From the cell containing the given text, extract its center point as [X, Y] coordinate. 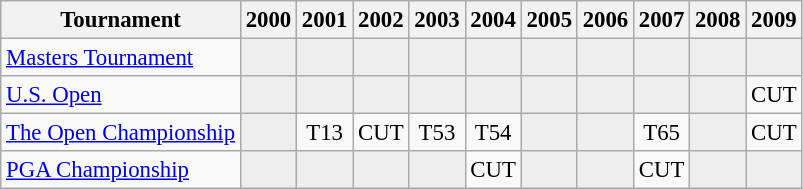
2008 [718, 20]
2009 [774, 20]
2005 [549, 20]
T13 [325, 133]
2007 [661, 20]
The Open Championship [121, 133]
2006 [605, 20]
Masters Tournament [121, 58]
Tournament [121, 20]
PGA Championship [121, 170]
T53 [437, 133]
2001 [325, 20]
T54 [493, 133]
2003 [437, 20]
2000 [268, 20]
2004 [493, 20]
T65 [661, 133]
2002 [381, 20]
U.S. Open [121, 95]
